Provide the [x, y] coordinate of the cell's center where the given text is located.  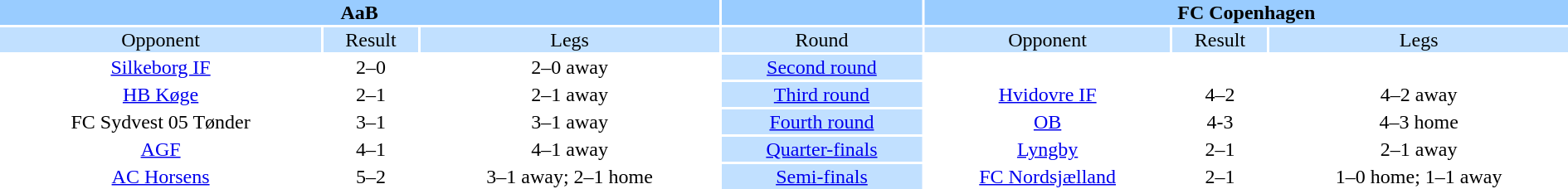
3–1 away; 2–1 home [570, 177]
2–0 away [570, 67]
Third round [821, 94]
FC Copenhagen [1246, 12]
5–2 [371, 177]
4-3 [1220, 122]
4–3 home [1419, 122]
FC Sydvest 05 Tønder [161, 122]
3–1 away [570, 122]
Quarter-finals [821, 149]
AGF [161, 149]
Semi-finals [821, 177]
2–0 [371, 67]
4–1 away [570, 149]
1–0 home; 1–1 away [1419, 177]
FC Nordsjælland [1048, 177]
4–1 [371, 149]
HB Køge [161, 94]
OB [1048, 122]
Fourth round [821, 122]
Hvidovre IF [1048, 94]
3–1 [371, 122]
Silkeborg IF [161, 67]
Lyngby [1048, 149]
AC Horsens [161, 177]
4–2 away [1419, 94]
Second round [821, 67]
AaB [359, 12]
4–2 [1220, 94]
Round [821, 40]
